For the text-containing cell, return its midpoint in (x, y) coordinate format. 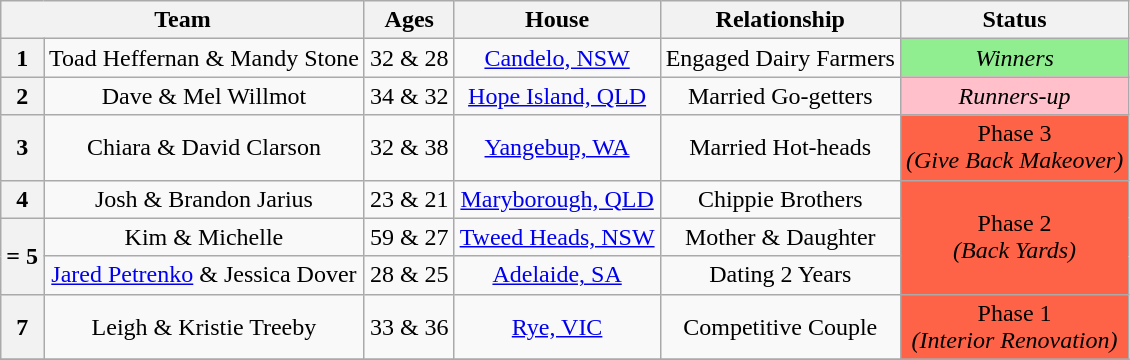
7 (22, 326)
Josh & Brandon Jarius (204, 199)
Yangebup, WA (557, 148)
1 (22, 58)
32 & 28 (409, 58)
34 & 32 (409, 96)
Chippie Brothers (780, 199)
Maryborough, QLD (557, 199)
Mother & Daughter (780, 237)
Dave & Mel Willmot (204, 96)
Tweed Heads, NSW (557, 237)
Team (183, 20)
Runners-up (1014, 96)
Winners (1014, 58)
Phase 2(Back Yards) (1014, 237)
59 & 27 (409, 237)
Kim & Michelle (204, 237)
4 (22, 199)
Engaged Dairy Farmers (780, 58)
33 & 36 (409, 326)
3 (22, 148)
Relationship (780, 20)
= 5 (22, 256)
Married Hot-heads (780, 148)
28 & 25 (409, 275)
Chiara & David Clarson (204, 148)
Ages (409, 20)
Phase 1(Interior Renovation) (1014, 326)
Status (1014, 20)
Dating 2 Years (780, 275)
Jared Petrenko & Jessica Dover (204, 275)
Leigh & Kristie Treeby (204, 326)
Rye, VIC (557, 326)
Hope Island, QLD (557, 96)
Married Go-getters (780, 96)
32 & 38 (409, 148)
2 (22, 96)
Competitive Couple (780, 326)
Toad Heffernan & Mandy Stone (204, 58)
23 & 21 (409, 199)
Candelo, NSW (557, 58)
Phase 3(Give Back Makeover) (1014, 148)
Adelaide, SA (557, 275)
House (557, 20)
